Locate the cell with the specified text and output its [x, y] center coordinate. 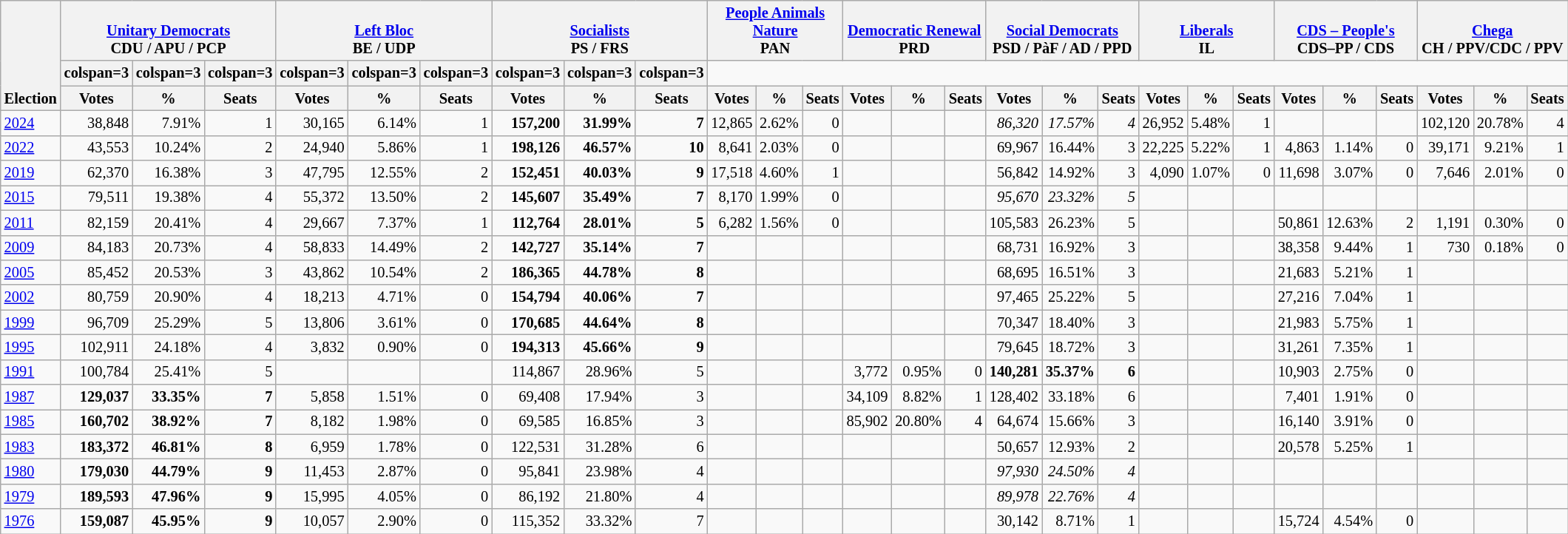
7,401 [1299, 397]
17.94% [599, 397]
12.55% [385, 173]
8,182 [312, 422]
20,578 [1299, 447]
CDS – People'sCDS–PP / CDS [1346, 30]
160,702 [96, 422]
1976 [31, 521]
8.71% [1070, 521]
40.03% [599, 173]
69,967 [1014, 148]
5.21% [1351, 272]
112,764 [528, 223]
3.61% [385, 322]
2005 [31, 272]
27,216 [1299, 297]
20.78% [1500, 123]
13.50% [385, 197]
18,213 [312, 297]
122,531 [528, 447]
140,281 [1014, 372]
102,120 [1445, 123]
16.92% [1070, 248]
30,165 [312, 123]
People Animals NaturePAN [775, 30]
35.37% [1070, 372]
1991 [31, 372]
4,090 [1163, 173]
19.38% [169, 197]
33.35% [169, 397]
23.32% [1070, 197]
16.51% [1070, 272]
68,695 [1014, 272]
80,759 [96, 297]
86,320 [1014, 123]
142,727 [528, 248]
62,370 [96, 173]
20.80% [919, 422]
5,858 [312, 397]
25.22% [1070, 297]
13,806 [312, 322]
34,109 [868, 397]
1,191 [1445, 223]
115,352 [528, 521]
194,313 [528, 347]
70,347 [1014, 322]
129,037 [96, 397]
4.60% [779, 173]
16.85% [599, 422]
26,952 [1163, 123]
15,724 [1299, 521]
14.92% [1070, 173]
5.75% [1351, 322]
18.40% [1070, 322]
2009 [31, 248]
1.56% [779, 223]
1987 [31, 397]
24,940 [312, 148]
2.03% [779, 148]
15,995 [312, 496]
2.87% [385, 471]
4.71% [385, 297]
6,959 [312, 447]
1980 [31, 471]
2015 [31, 197]
152,451 [528, 173]
Democratic RenewalPRD [914, 30]
38.92% [169, 422]
50,861 [1299, 223]
69,585 [528, 422]
157,200 [528, 123]
28.01% [599, 223]
18.72% [1070, 347]
SocialistsPS / FRS [600, 30]
31.99% [599, 123]
1.78% [385, 447]
16.38% [169, 173]
154,794 [528, 297]
3,772 [868, 372]
38,848 [96, 123]
1.99% [779, 197]
25.41% [169, 372]
159,087 [96, 521]
2002 [31, 297]
44.79% [169, 471]
12.93% [1070, 447]
30,142 [1014, 521]
1.07% [1210, 173]
10.54% [385, 272]
22.76% [1070, 496]
8,641 [732, 148]
28.96% [599, 372]
4.54% [1351, 521]
1.98% [385, 422]
68,731 [1014, 248]
24.50% [1070, 471]
89,978 [1014, 496]
183,372 [96, 447]
97,930 [1014, 471]
2019 [31, 173]
7.37% [385, 223]
2022 [31, 148]
189,593 [96, 496]
33.18% [1070, 397]
45.66% [599, 347]
7.04% [1351, 297]
11,698 [1299, 173]
31,261 [1299, 347]
20.73% [169, 248]
11,453 [312, 471]
31.28% [599, 447]
Left BlocBE / UDP [384, 30]
4.05% [385, 496]
2011 [31, 223]
186,365 [528, 272]
96,709 [96, 322]
Election [31, 55]
5.25% [1351, 447]
6,282 [732, 223]
1979 [31, 496]
64,674 [1014, 422]
2.01% [1500, 173]
23.98% [599, 471]
10,057 [312, 521]
0.95% [919, 372]
10 [672, 148]
114,867 [528, 372]
40.06% [599, 297]
5.48% [1210, 123]
46.57% [599, 148]
0.90% [385, 347]
5.22% [1210, 148]
35.14% [599, 248]
95,670 [1014, 197]
85,452 [96, 272]
47,795 [312, 173]
45.95% [169, 521]
17.57% [1070, 123]
43,862 [312, 272]
0.18% [1500, 248]
79,645 [1014, 347]
1983 [31, 447]
20.90% [169, 297]
LiberalsIL [1207, 30]
86,192 [528, 496]
84,183 [96, 248]
46.81% [169, 447]
25.29% [169, 322]
16,140 [1299, 422]
1999 [31, 322]
85,902 [868, 422]
0.30% [1500, 223]
8.82% [919, 397]
100,784 [96, 372]
55,372 [312, 197]
24.18% [169, 347]
12.63% [1351, 223]
38,358 [1299, 248]
26.23% [1070, 223]
3,832 [312, 347]
105,583 [1014, 223]
10.24% [169, 148]
Unitary DemocratsCDU / APU / PCP [169, 30]
1.91% [1351, 397]
145,607 [528, 197]
79,511 [96, 197]
16.44% [1070, 148]
1.51% [385, 397]
50,657 [1014, 447]
20.41% [169, 223]
15.66% [1070, 422]
730 [1445, 248]
7,646 [1445, 173]
58,833 [312, 248]
7.35% [1351, 347]
1.14% [1351, 148]
82,159 [96, 223]
33.32% [599, 521]
7.91% [169, 123]
12,865 [732, 123]
198,126 [528, 148]
1995 [31, 347]
1985 [31, 422]
128,402 [1014, 397]
43,553 [96, 148]
69,408 [528, 397]
22,225 [1163, 148]
2.90% [385, 521]
5.86% [385, 148]
35.49% [599, 197]
9.21% [1500, 148]
179,030 [96, 471]
3.91% [1351, 422]
17,518 [732, 173]
56,842 [1014, 173]
21,683 [1299, 272]
14.49% [385, 248]
44.78% [599, 272]
2024 [31, 123]
97,465 [1014, 297]
170,685 [528, 322]
95,841 [528, 471]
102,911 [96, 347]
21,983 [1299, 322]
10,903 [1299, 372]
47.96% [169, 496]
20.53% [169, 272]
Social DemocratsPSD / PàF / AD / PPD [1062, 30]
44.64% [599, 322]
2.62% [779, 123]
8,170 [732, 197]
21.80% [599, 496]
ChegaCH / PPV/CDC / PPV [1493, 30]
39,171 [1445, 148]
9.44% [1351, 248]
4,863 [1299, 148]
2.75% [1351, 372]
6.14% [385, 123]
29,667 [312, 223]
3.07% [1351, 173]
